Detect which cell encompasses the target text, then output its [X, Y] center coordinate. 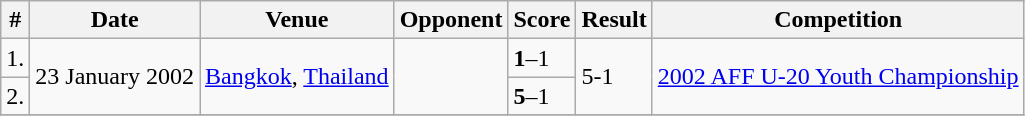
Bangkok, Thailand [298, 77]
5–1 [542, 96]
23 January 2002 [115, 77]
1. [16, 58]
2002 AFF U-20 Youth Championship [838, 77]
2. [16, 96]
5-1 [614, 77]
Opponent [451, 20]
1–1 [542, 58]
Date [115, 20]
Result [614, 20]
# [16, 20]
Venue [298, 20]
Score [542, 20]
Competition [838, 20]
